From the cell containing the given text, extract its center point as [X, Y] coordinate. 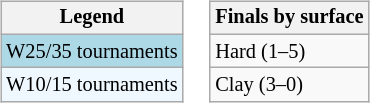
Finals by surface [289, 18]
Clay (3–0) [289, 85]
Hard (1–5) [289, 51]
W10/15 tournaments [92, 85]
W25/35 tournaments [92, 51]
Legend [92, 18]
